Detect which cell encompasses the target text, then output its (X, Y) center coordinate. 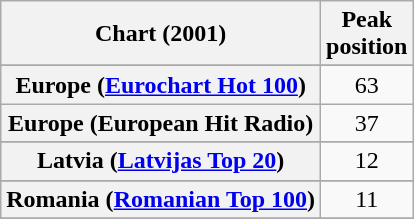
11 (367, 199)
Chart (2001) (161, 34)
63 (367, 85)
Europe (European Hit Radio) (161, 123)
Latvia (Latvijas Top 20) (161, 161)
Romania (Romanian Top 100) (161, 199)
37 (367, 123)
Europe (Eurochart Hot 100) (161, 85)
12 (367, 161)
Peakposition (367, 34)
